Return the (x, y) coordinate for the center point of the cell that contains the specified text.  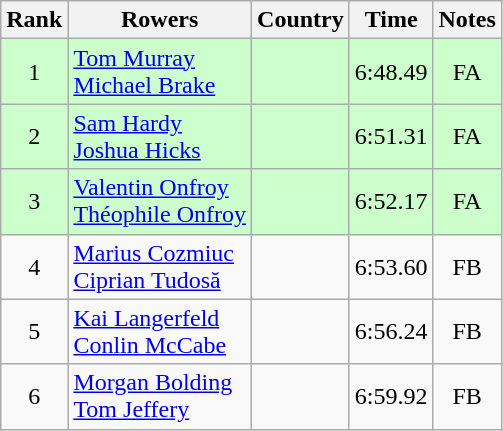
Sam HardyJoshua Hicks (160, 136)
3 (34, 202)
Tom MurrayMichael Brake (160, 72)
6:52.17 (391, 202)
6:59.92 (391, 396)
6:56.24 (391, 332)
Rowers (160, 20)
Country (301, 20)
6:53.60 (391, 266)
Rank (34, 20)
1 (34, 72)
6:51.31 (391, 136)
Valentin OnfroyThéophile Onfroy (160, 202)
Time (391, 20)
2 (34, 136)
Kai LangerfeldConlin McCabe (160, 332)
6 (34, 396)
Notes (467, 20)
Marius CozmiucCiprian Tudosă (160, 266)
5 (34, 332)
Morgan BoldingTom Jeffery (160, 396)
6:48.49 (391, 72)
4 (34, 266)
